Capture the cell that displays the provided text and extract its [X, Y] central coordinate. 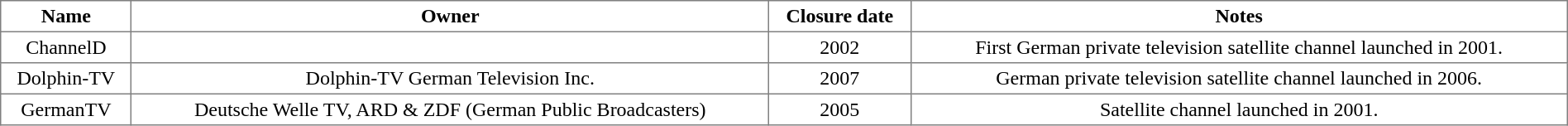
2002 [840, 47]
2007 [840, 79]
Satellite channel launched in 2001. [1239, 109]
ChannelD [66, 47]
Closure date [840, 17]
Deutsche Welle TV, ARD & ZDF (German Public Broadcasters) [450, 109]
First German private television satellite channel launched in 2001. [1239, 47]
German private television satellite channel launched in 2006. [1239, 79]
Notes [1239, 17]
Dolphin-TV German Television Inc. [450, 79]
Dolphin-TV [66, 79]
Owner [450, 17]
2005 [840, 109]
Name [66, 17]
GermanTV [66, 109]
